Output the (x, y) coordinate of the center of the cell containing the given text.  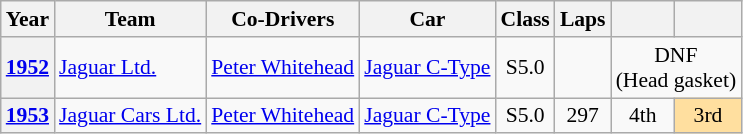
Year (28, 19)
Team (130, 19)
Car (427, 19)
Laps (583, 19)
1953 (28, 116)
4th (643, 116)
Jaguar Ltd. (130, 68)
Co-Drivers (282, 19)
DNF(Head gasket) (676, 68)
297 (583, 116)
3rd (708, 116)
1952 (28, 68)
Class (526, 19)
Jaguar Cars Ltd. (130, 116)
